Extract the (x, y) coordinate from the center of the cell holding the provided text.  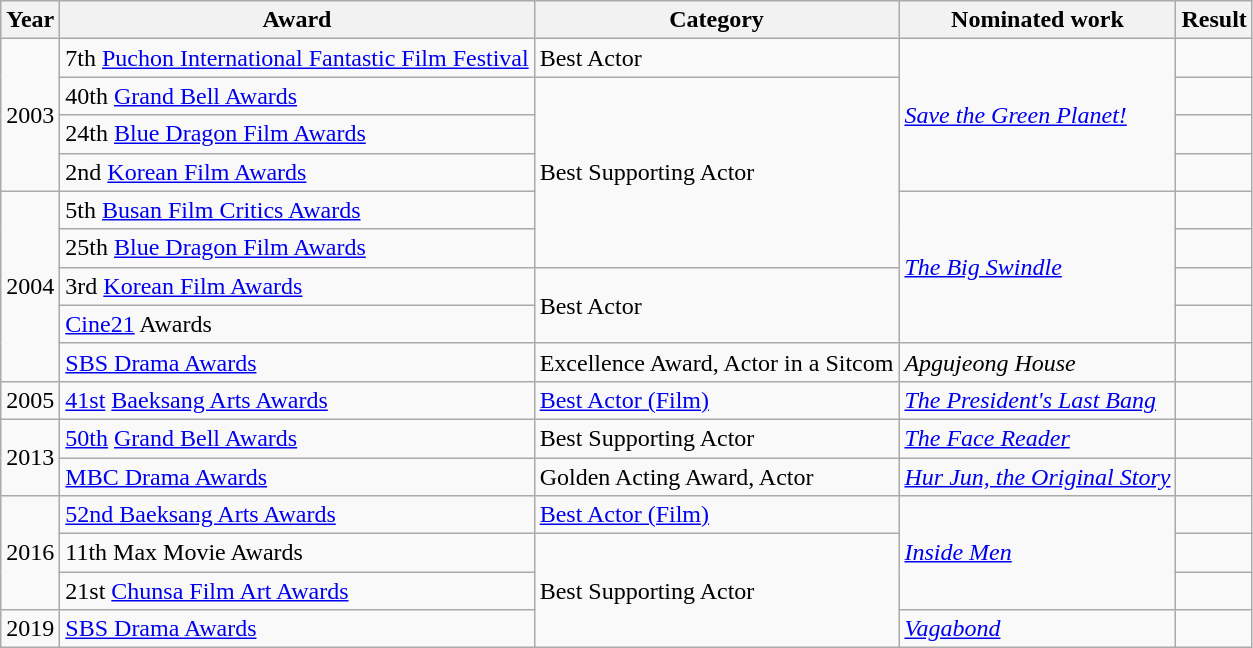
2004 (30, 286)
11th Max Movie Awards (297, 553)
2016 (30, 553)
Inside Men (1038, 553)
Vagabond (1038, 629)
2nd Korean Film Awards (297, 172)
2005 (30, 400)
The Big Swindle (1038, 267)
Award (297, 20)
The Face Reader (1038, 438)
24th Blue Dragon Film Awards (297, 134)
Hur Jun, the Original Story (1038, 477)
Excellence Award, Actor in a Sitcom (716, 362)
7th Puchon International Fantastic Film Festival (297, 58)
MBC Drama Awards (297, 477)
3rd Korean Film Awards (297, 286)
Year (30, 20)
Result (1214, 20)
2013 (30, 457)
Golden Acting Award, Actor (716, 477)
2003 (30, 115)
25th Blue Dragon Film Awards (297, 248)
5th Busan Film Critics Awards (297, 210)
52nd Baeksang Arts Awards (297, 515)
40th Grand Bell Awards (297, 96)
50th Grand Bell Awards (297, 438)
Nominated work (1038, 20)
2019 (30, 629)
41st Baeksang Arts Awards (297, 400)
Cine21 Awards (297, 324)
Save the Green Planet! (1038, 115)
21st Chunsa Film Art Awards (297, 591)
Apgujeong House (1038, 362)
Category (716, 20)
The President's Last Bang (1038, 400)
